Find where the given text appears and provide that cell's center as [x, y] coordinate. 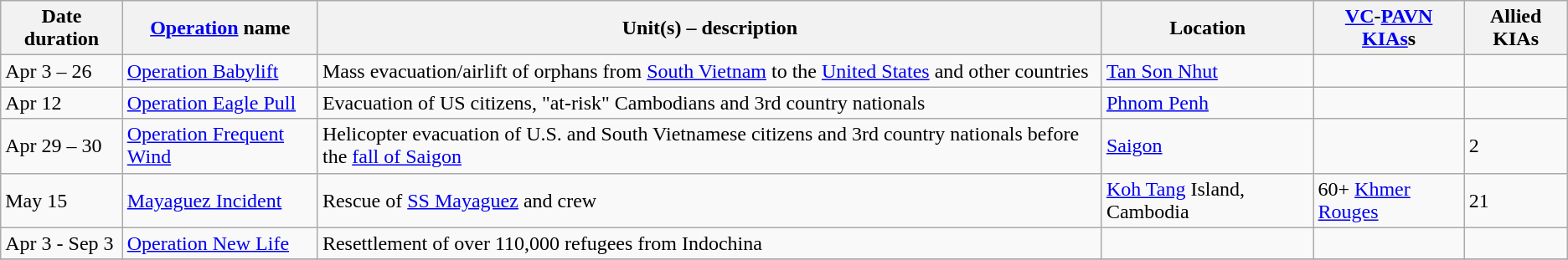
Tan Son Nhut [1208, 71]
Helicopter evacuation of U.S. and South Vietnamese citizens and 3rd country nationals before the fall of Saigon [709, 145]
Mass evacuation/airlift of orphans from South Vietnam to the United States and other countries [709, 71]
Allied KIAs [1516, 28]
Apr 3 – 26 [62, 71]
Apr 3 - Sep 3 [62, 243]
Mayaguez Incident [219, 201]
Unit(s) – description [709, 28]
Phnom Penh [1208, 103]
Evacuation of US citizens, "at-risk" Cambodians and 3rd country nationals [709, 103]
Apr 29 – 30 [62, 145]
21 [1516, 201]
Date duration [62, 28]
Rescue of SS Mayaguez and crew [709, 201]
May 15 [62, 201]
VC-PAVN KIAss [1389, 28]
Operation Babylift [219, 71]
Saigon [1208, 145]
Operation Eagle Pull [219, 103]
2 [1516, 145]
Apr 12 [62, 103]
Operation Frequent Wind [219, 145]
Operation name [219, 28]
Operation New Life [219, 243]
Location [1208, 28]
60+ Khmer Rouges [1389, 201]
Resettlement of over 110,000 refugees from Indochina [709, 243]
Koh Tang Island, Cambodia [1208, 201]
